From the cell containing the given text, extract its center point as [X, Y] coordinate. 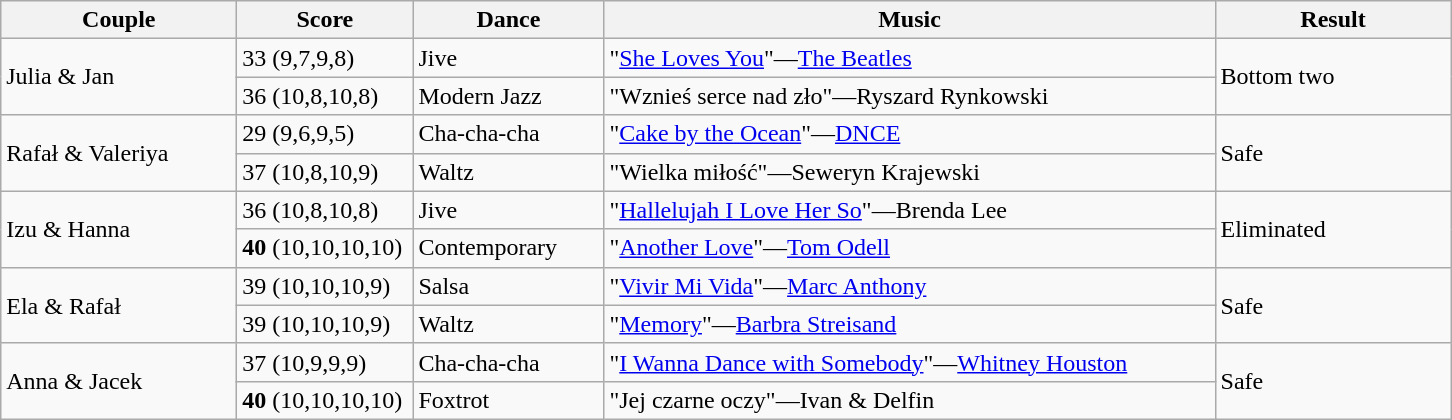
"I Wanna Dance with Somebody"—Whitney Houston [910, 362]
Eliminated [1333, 229]
Julia & Jan [119, 77]
Score [325, 20]
"Cake by the Ocean"—DNCE [910, 134]
Bottom two [1333, 77]
Anna & Jacek [119, 381]
Ela & Rafał [119, 305]
33 (9,7,9,8) [325, 58]
"Another Love"—Tom Odell [910, 248]
Foxtrot [508, 400]
"Wznieś serce nad zło"—Ryszard Rynkowski [910, 96]
Modern Jazz [508, 96]
Music [910, 20]
Result [1333, 20]
Couple [119, 20]
37 (10,8,10,9) [325, 172]
"Vivir Mi Vida"—Marc Anthony [910, 286]
"Jej czarne oczy"—Ivan & Delfin [910, 400]
Rafał & Valeriya [119, 153]
29 (9,6,9,5) [325, 134]
Dance [508, 20]
Salsa [508, 286]
"Wielka miłość"—Seweryn Krajewski [910, 172]
Izu & Hanna [119, 229]
"Hallelujah I Love Her So"—Brenda Lee [910, 210]
Contemporary [508, 248]
"Memory"—Barbra Streisand [910, 324]
"She Loves You"—The Beatles [910, 58]
37 (10,9,9,9) [325, 362]
